For the text-containing cell, return its midpoint in [X, Y] coordinate format. 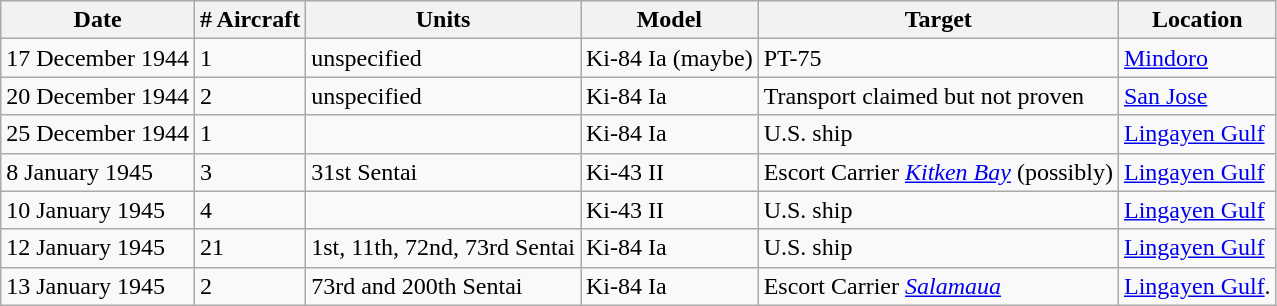
Model [669, 20]
8 January 1945 [98, 172]
25 December 1944 [98, 134]
San Jose [1197, 96]
3 [250, 172]
10 January 1945 [98, 210]
4 [250, 210]
Lingayen Gulf. [1197, 286]
12 January 1945 [98, 248]
1st, 11th, 72nd, 73rd Sentai [444, 248]
13 January 1945 [98, 286]
20 December 1944 [98, 96]
Mindoro [1197, 58]
PT-75 [938, 58]
Date [98, 20]
73rd and 200th Sentai [444, 286]
Units [444, 20]
Location [1197, 20]
21 [250, 248]
17 December 1944 [98, 58]
Transport claimed but not proven [938, 96]
31st Sentai [444, 172]
Escort Carrier Salamaua [938, 286]
Ki-84 Ia (maybe) [669, 58]
# Aircraft [250, 20]
Target [938, 20]
Escort Carrier Kitken Bay (possibly) [938, 172]
